Determine the (X, Y) coordinate at the center of the cell enclosing the given text.  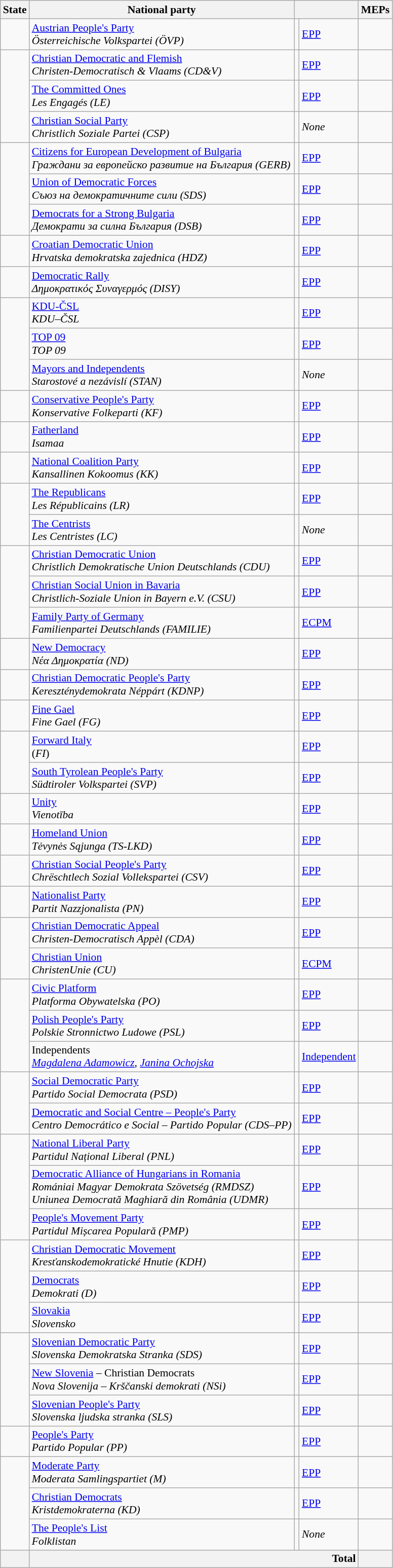
Democratic and Social Centre – People's PartyCentro Democrático e Social – Partido Popular (CDS–PP) (162, 1118)
Conservative People's PartyKonservative Folkeparti (KF) (162, 406)
Family Party of GermanyFamilienpartei Deutschlands (FAMILIE) (162, 623)
Homeland UnionTėvynės Sąjunga (TS-LKD) (162, 840)
South Tyrolean People's PartySüdtiroler Volkspartei (SVP) (162, 778)
MEPs (375, 10)
Croatian Democratic UnionHrvatska demokratska zajednica (HDZ) (162, 251)
The Committed OnesLes Engagés (LE) (162, 96)
Democrats for a Strong BulgariaДемократи за силна България (DSB) (162, 220)
UnityVienotība (162, 809)
Moderate PartyModerata Samlingspartiet (M) (162, 1472)
Christian Democratic AppealChristen-Democratisch Appèl (CDA) (162, 933)
New Slovenia – Christian DemocratsNova Slovenija – Krščanski demokrati (NSi) (162, 1380)
Mayors and IndependentsStarostové a nezávislí (STAN) (162, 375)
Christian Social Union in BavariaChristlich-Soziale Union in Bayern e.V. (CSU) (162, 592)
Fine GaelFine Gael (FG) (162, 716)
FatherlandIsamaa (162, 437)
Christian Democratic MovementKresťanskodemokratické Hnutie (KDH) (162, 1255)
National Liberal PartyPartidul Național Liberal (PNL) (162, 1150)
SlovakiaSlovensko (162, 1317)
Social Democratic PartyPartido Social Democrata (PSD) (162, 1088)
Christian Social PartyChristlich Soziale Partei (CSP) (162, 127)
Austrian People's PartyÖsterreichische Volkspartei (ÖVP) (162, 34)
The People's ListFolklistan (162, 1534)
National Coalition PartyKansallinen Kokoomus (KK) (162, 468)
New DemocracyΝέα Δημοκρατία (ND) (162, 654)
Christian Democratic UnionChristlich Demokratische Union Deutschlands (CDU) (162, 561)
State (15, 10)
Christian Democratic and FlemishChristen-Democratisch & Vlaams (CD&V) (162, 65)
Christian UnionChristenUnie (CU) (162, 964)
The CentristsLes Centristes (LC) (162, 530)
DemocratsDemokrati (D) (162, 1287)
KDU-ČSLKDU–ČSL (162, 313)
National party (162, 10)
Union of Democratic ForcesСъюз на демократичните сили (SDS) (162, 189)
IndependentsMagdalena Adamowicz, Janina Ochojska (162, 1056)
People's Movement PartyPartidul Mișcarea Populară (PMP) (162, 1225)
TOP 09TOP 09 (162, 344)
Democratic RallyΔημοκρατικός Συναγερμός (DISY) (162, 282)
Total (194, 1559)
Independent (329, 1056)
Citizens for European Development of BulgariaГраждани за европейско развитие на България (GERB) (162, 158)
Christian DemocratsKristdemokraterna (KD) (162, 1504)
Slovenian People's PartySlovenska ljudska stranka (SLS) (162, 1410)
Nationalist PartyPartit Nazzjonalista (PN) (162, 901)
Polish People's PartyPolskie Stronnictwo Ludowe (PSL) (162, 1026)
Christian Democratic People's PartyKereszténydemokrata Néppárt (KDNP) (162, 684)
Slovenian Democratic PartySlovenska Demokratska Stranka (SDS) (162, 1348)
Democratic Alliance of Hungarians in RomaniaRomániai Magyar Demokrata Szövetség (RMDSZ)Uniunea Democrată Maghiară din România (UDMR) (162, 1187)
Forward Italy (FI) (162, 747)
The RepublicansLes Républicains (LR) (162, 499)
Christian Social People's PartyChrëschtlech Sozial Vollekspartei (CSV) (162, 871)
People's PartyPartido Popular (PP) (162, 1442)
Civic PlatformPlatforma Obywatelska (PO) (162, 995)
